Identify which cell holds the provided text, then report its (x, y) central coordinate. 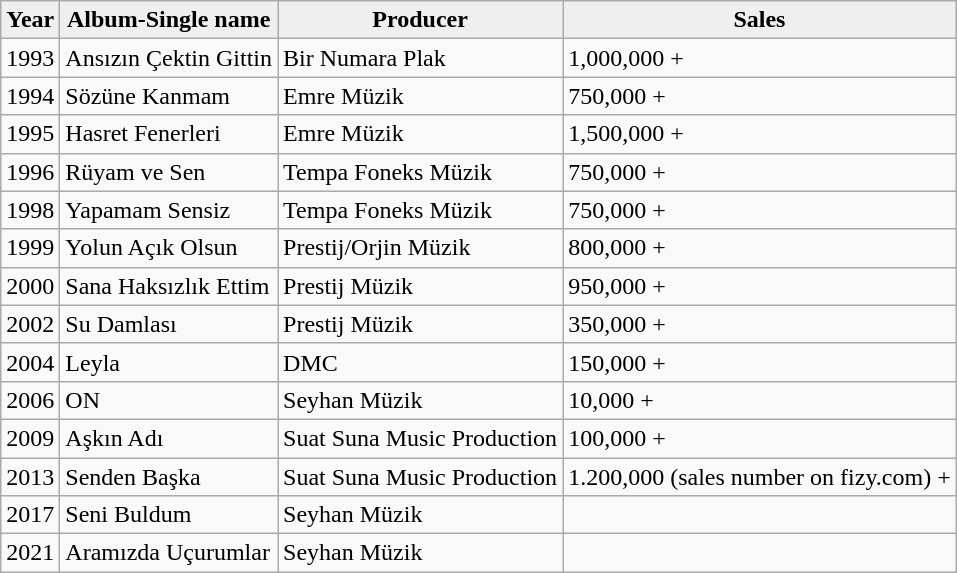
Senden Başka (169, 477)
1998 (30, 210)
100,000 + (760, 438)
2006 (30, 400)
Year (30, 20)
350,000 + (760, 324)
150,000 + (760, 362)
Ansızın Çektin Gittin (169, 58)
Sana Haksızlık Ettim (169, 286)
1.200,000 (sales number on fizy.com) + (760, 477)
Seni Buldum (169, 515)
950,000 + (760, 286)
1996 (30, 172)
Sözüne Kanmam (169, 96)
2002 (30, 324)
Sales (760, 20)
1994 (30, 96)
Leyla (169, 362)
1999 (30, 248)
2009 (30, 438)
1,500,000 + (760, 134)
1,000,000 + (760, 58)
Yapamam Sensiz (169, 210)
Album-Single name (169, 20)
Aramızda Uçurumlar (169, 553)
2021 (30, 553)
Rüyam ve Sen (169, 172)
Aşkın Adı (169, 438)
2004 (30, 362)
2000 (30, 286)
DMC (420, 362)
1993 (30, 58)
800,000 + (760, 248)
1995 (30, 134)
Prestij/Orjin Müzik (420, 248)
Bir Numara Plak (420, 58)
2013 (30, 477)
10,000 + (760, 400)
ON (169, 400)
Hasret Fenerleri (169, 134)
2017 (30, 515)
Producer (420, 20)
Su Damlası (169, 324)
Yolun Açık Olsun (169, 248)
